Return the (X, Y) coordinate for the center point of the cell that contains the specified text.  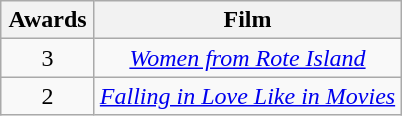
Awards (48, 20)
3 (48, 58)
Film (247, 20)
Women from Rote Island (247, 58)
2 (48, 96)
Falling in Love Like in Movies (247, 96)
